From the cell containing the given text, extract its center point as (X, Y) coordinate. 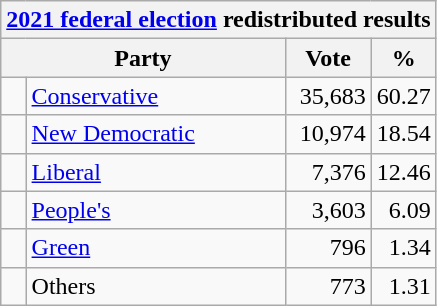
7,376 (328, 172)
% (404, 58)
People's (156, 210)
60.27 (404, 96)
796 (328, 248)
12.46 (404, 172)
Vote (328, 58)
Liberal (156, 172)
3,603 (328, 210)
773 (328, 286)
6.09 (404, 210)
Conservative (156, 96)
2021 federal election redistributed results (218, 20)
35,683 (328, 96)
1.34 (404, 248)
10,974 (328, 134)
New Democratic (156, 134)
Green (156, 248)
1.31 (404, 286)
Party (143, 58)
18.54 (404, 134)
Others (156, 286)
